Output the (x, y) coordinate of the center of the cell containing the given text.  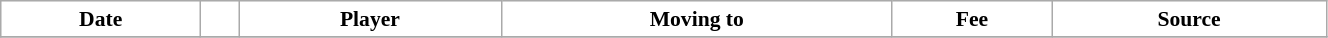
Source (1190, 19)
Date (101, 19)
Player (370, 19)
Fee (972, 19)
Moving to (696, 19)
